From the cell containing the given text, extract its center point as (X, Y) coordinate. 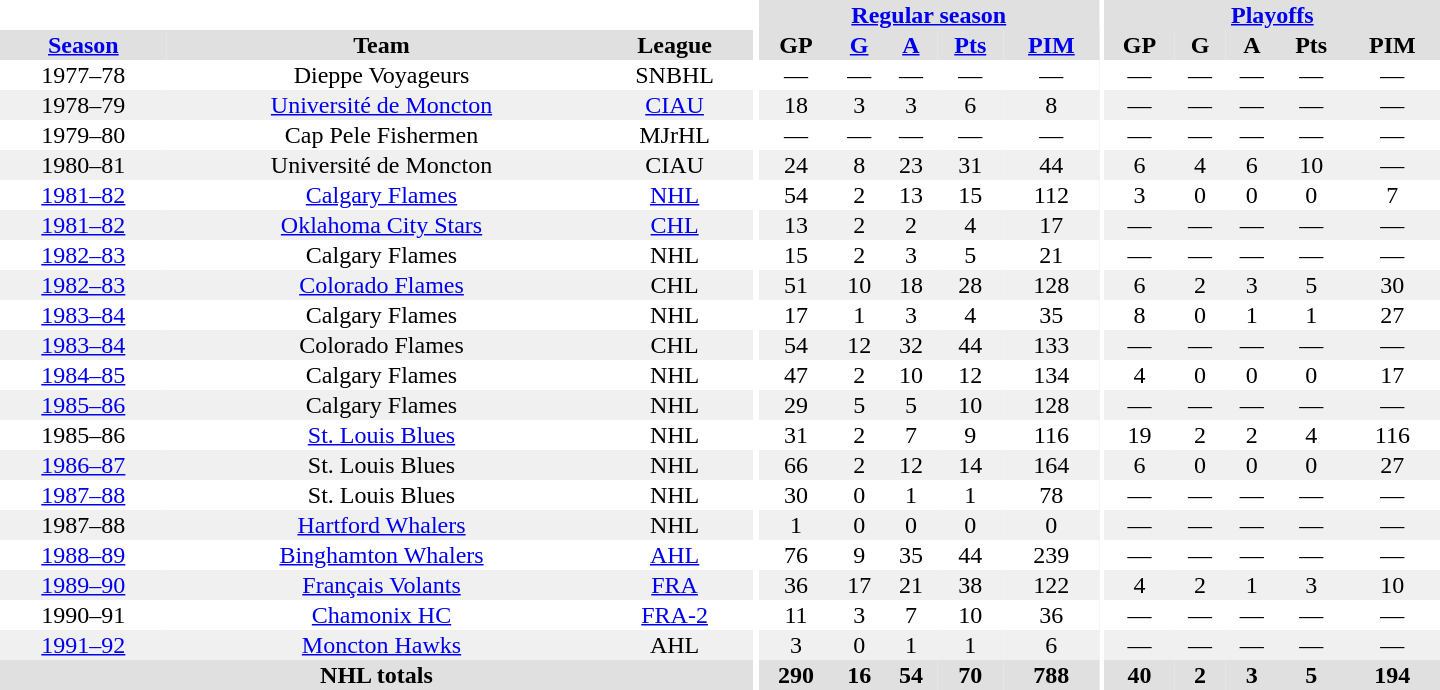
24 (796, 165)
51 (796, 285)
47 (796, 375)
28 (970, 285)
1986–87 (84, 465)
38 (970, 585)
194 (1392, 675)
FRA (674, 585)
1980–81 (84, 165)
134 (1052, 375)
1978–79 (84, 105)
1989–90 (84, 585)
MJrHL (674, 135)
Binghamton Whalers (382, 555)
1977–78 (84, 75)
32 (911, 345)
Playoffs (1272, 15)
239 (1052, 555)
76 (796, 555)
SNBHL (674, 75)
70 (970, 675)
16 (859, 675)
14 (970, 465)
1991–92 (84, 645)
19 (1140, 435)
NHL totals (376, 675)
122 (1052, 585)
Team (382, 45)
League (674, 45)
788 (1052, 675)
1988–89 (84, 555)
1990–91 (84, 615)
112 (1052, 195)
Moncton Hawks (382, 645)
11 (796, 615)
23 (911, 165)
133 (1052, 345)
290 (796, 675)
78 (1052, 495)
Regular season (929, 15)
Français Volants (382, 585)
FRA-2 (674, 615)
66 (796, 465)
40 (1140, 675)
29 (796, 405)
Season (84, 45)
1984–85 (84, 375)
Hartford Whalers (382, 525)
164 (1052, 465)
1979–80 (84, 135)
Chamonix HC (382, 615)
Dieppe Voyageurs (382, 75)
Cap Pele Fishermen (382, 135)
Oklahoma City Stars (382, 225)
